Scan for the cell matching the given text and deliver its (x, y) coordinate at center. 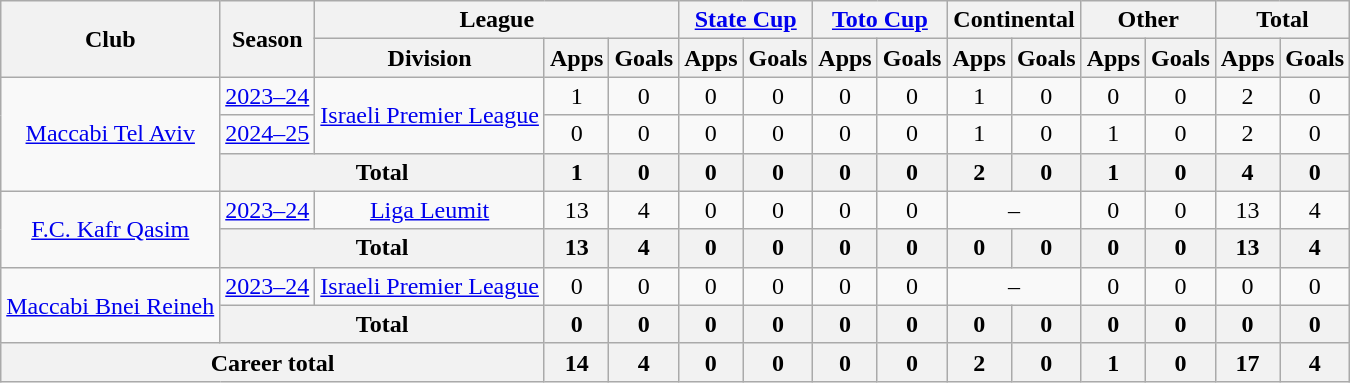
Continental (1014, 20)
Liga Leumit (430, 210)
2024–25 (268, 134)
Maccabi Bnei Reineh (110, 305)
League (497, 20)
Club (110, 39)
State Cup (746, 20)
F.C. Kafr Qasim (110, 229)
Season (268, 39)
Maccabi Tel Aviv (110, 134)
17 (1247, 362)
14 (576, 362)
Toto Cup (880, 20)
Other (1148, 20)
Career total (273, 362)
Division (430, 58)
